Output the (x, y) coordinate of the center of the cell containing the given text.  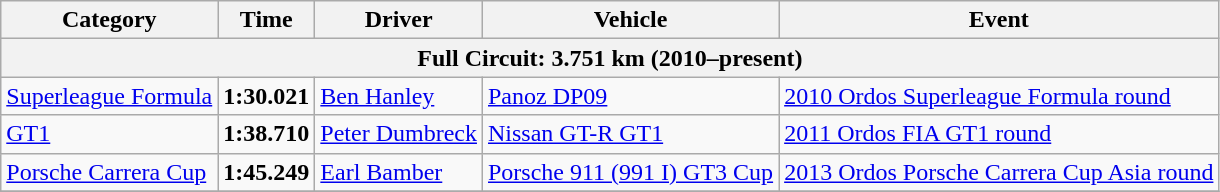
Ben Hanley (399, 96)
Porsche Carrera Cup (110, 172)
2011 Ordos FIA GT1 round (999, 134)
2013 Ordos Porsche Carrera Cup Asia round (999, 172)
Category (110, 20)
Event (999, 20)
Porsche 911 (991 I) GT3 Cup (630, 172)
Time (266, 20)
Driver (399, 20)
Superleague Formula (110, 96)
Full Circuit: 3.751 km (2010–present) (610, 58)
2010 Ordos Superleague Formula round (999, 96)
Earl Bamber (399, 172)
1:45.249 (266, 172)
GT1 (110, 134)
Vehicle (630, 20)
Panoz DP09 (630, 96)
Nissan GT-R GT1 (630, 134)
1:30.021 (266, 96)
Peter Dumbreck (399, 134)
1:38.710 (266, 134)
